Output the (x, y) coordinate of the center of the cell containing the given text.  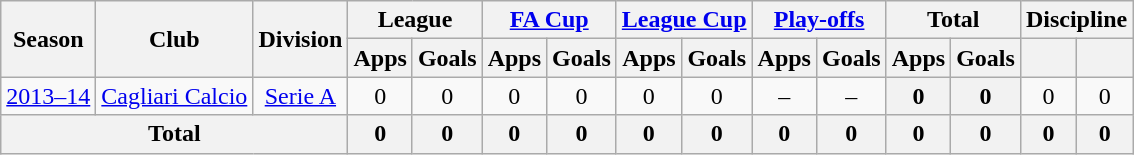
Discipline (1076, 20)
Division (300, 39)
Club (174, 39)
League Cup (684, 20)
Play-offs (819, 20)
Cagliari Calcio (174, 96)
Season (48, 39)
FA Cup (549, 20)
2013–14 (48, 96)
League (415, 20)
Serie A (300, 96)
